Determine the [x, y] coordinate at the center of the cell enclosing the given text.  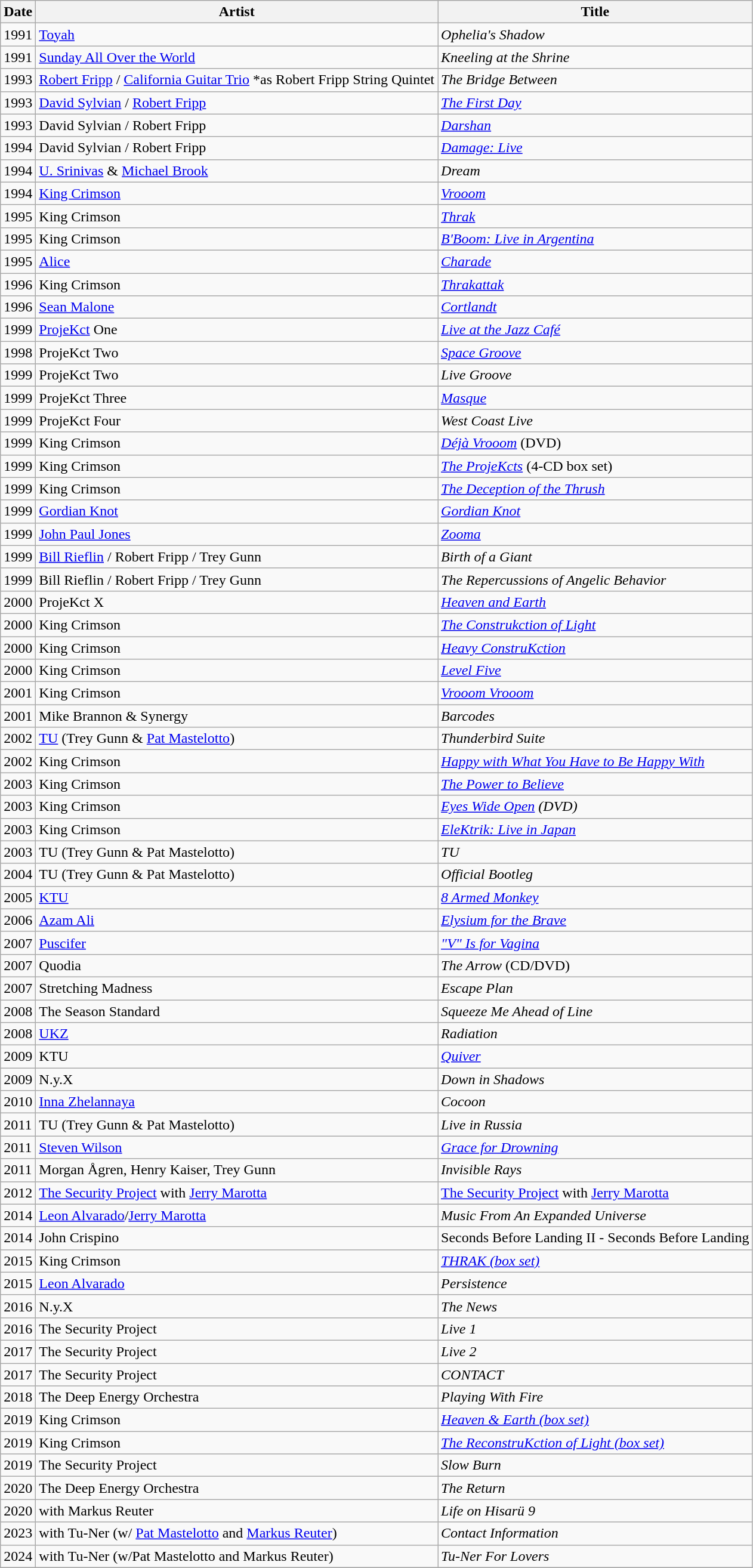
Puscifer [237, 943]
Live 1 [595, 1329]
Space Groove [595, 353]
Sean Malone [237, 307]
2005 [18, 897]
Live Groove [595, 375]
Quodia [237, 965]
with Markus Reuter [237, 1511]
Inna Zhelannaya [237, 1102]
B'Boom: Live in Argentina [595, 239]
Level Five [595, 671]
2024 [18, 1556]
Azam Ali [237, 920]
2023 [18, 1533]
Alice [237, 261]
UKZ [237, 1034]
Stretching Madness [237, 988]
Heaven and Earth [595, 602]
Date [18, 12]
Charade [595, 261]
Live at the Jazz Café [595, 330]
Title [595, 12]
Persistence [595, 1283]
The Deception of the Thrush [595, 489]
Slow Burn [595, 1465]
Kneeling at the Shrine [595, 57]
ProjeKct Three [237, 398]
"V" Is for Vagina [595, 943]
2010 [18, 1102]
Sunday All Over the World [237, 57]
Ophelia's Shadow [595, 35]
The Construkction of Light [595, 625]
Leon Alvarado/Jerry Marotta [237, 1215]
Heavy ConstruKction [595, 647]
Heaven & Earth (box set) [595, 1420]
Contact Information [595, 1533]
Mike Brannon & Synergy [237, 716]
Damage: Live [595, 148]
Cortlandt [595, 307]
with Tu-Ner (w/Pat Mastelotto and Markus Reuter) [237, 1556]
Live in Russia [595, 1125]
Happy with What You Have to Be Happy With [595, 761]
Thrakattak [595, 285]
EleKtrik: Live in Japan [595, 829]
Eyes Wide Open (DVD) [595, 807]
Live 2 [595, 1351]
Escape Plan [595, 988]
Quiver [595, 1057]
The ReconstruKction of Light (box set) [595, 1443]
The Arrow (CD/DVD) [595, 965]
The Power to Believe [595, 784]
Barcodes [595, 716]
2006 [18, 920]
The Repercussions of Angelic Behavior [595, 579]
Morgan Ågren, Henry Kaiser, Trey Gunn [237, 1170]
John Crispino [237, 1238]
The Season Standard [237, 1011]
Seconds Before Landing II - Seconds Before Landing [595, 1238]
CONTACT [595, 1374]
The Bridge Between [595, 80]
2018 [18, 1397]
ProjeKct X [237, 602]
Artist [237, 12]
Official Bootleg [595, 875]
Toyah [237, 35]
Masque [595, 398]
Thunderbird Suite [595, 739]
Life on Hisarü 9 [595, 1511]
The ProjeKcts (4-CD box set) [595, 466]
Thrak [595, 216]
Playing With Fire [595, 1397]
Down in Shadows [595, 1079]
Déjà Vrooom (DVD) [595, 443]
with Tu-Ner (w/ Pat Mastelotto and Markus Reuter) [237, 1533]
Music From An Expanded Universe [595, 1215]
Cocoon [595, 1102]
Grace for Drowning [595, 1147]
U. Srinivas & Michael Brook [237, 171]
The First Day [595, 103]
Leon Alvarado [237, 1283]
THRAK (box set) [595, 1261]
ProjeKct One [237, 330]
West Coast Live [595, 421]
ProjeKct Four [237, 421]
The Return [595, 1488]
8 Armed Monkey [595, 897]
TU [595, 852]
1998 [18, 353]
Dream [595, 171]
2012 [18, 1193]
Steven Wilson [237, 1147]
Zooma [595, 534]
Tu-Ner For Lovers [595, 1556]
Birth of a Giant [595, 557]
Darshan [595, 125]
Vrooom Vrooom [595, 693]
The News [595, 1306]
John Paul Jones [237, 534]
Vrooom [595, 193]
Radiation [595, 1034]
Elysium for the Brave [595, 920]
Squeeze Me Ahead of Line [595, 1011]
Invisible Rays [595, 1170]
2004 [18, 875]
Robert Fripp / California Guitar Trio *as Robert Fripp String Quintet [237, 80]
